Capture the cell that displays the provided text and extract its (x, y) central coordinate. 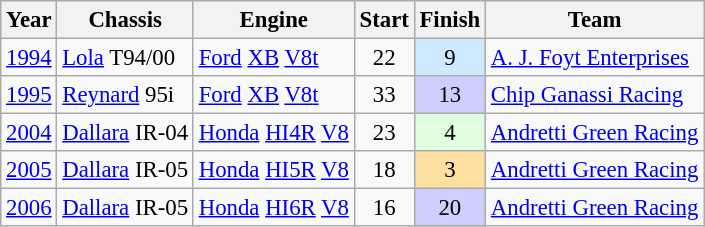
3 (450, 170)
Team (595, 20)
Chip Ganassi Racing (595, 95)
Lola T94/00 (125, 58)
Honda HI6R V8 (274, 208)
Honda HI5R V8 (274, 170)
Dallara IR-04 (125, 133)
Honda HI4R V8 (274, 133)
20 (450, 208)
1994 (29, 58)
Year (29, 20)
2005 (29, 170)
Finish (450, 20)
Start (384, 20)
16 (384, 208)
A. J. Foyt Enterprises (595, 58)
33 (384, 95)
2006 (29, 208)
22 (384, 58)
2004 (29, 133)
4 (450, 133)
9 (450, 58)
18 (384, 170)
23 (384, 133)
13 (450, 95)
Engine (274, 20)
Chassis (125, 20)
1995 (29, 95)
Reynard 95i (125, 95)
